Identify which cell holds the provided text, then report its (X, Y) central coordinate. 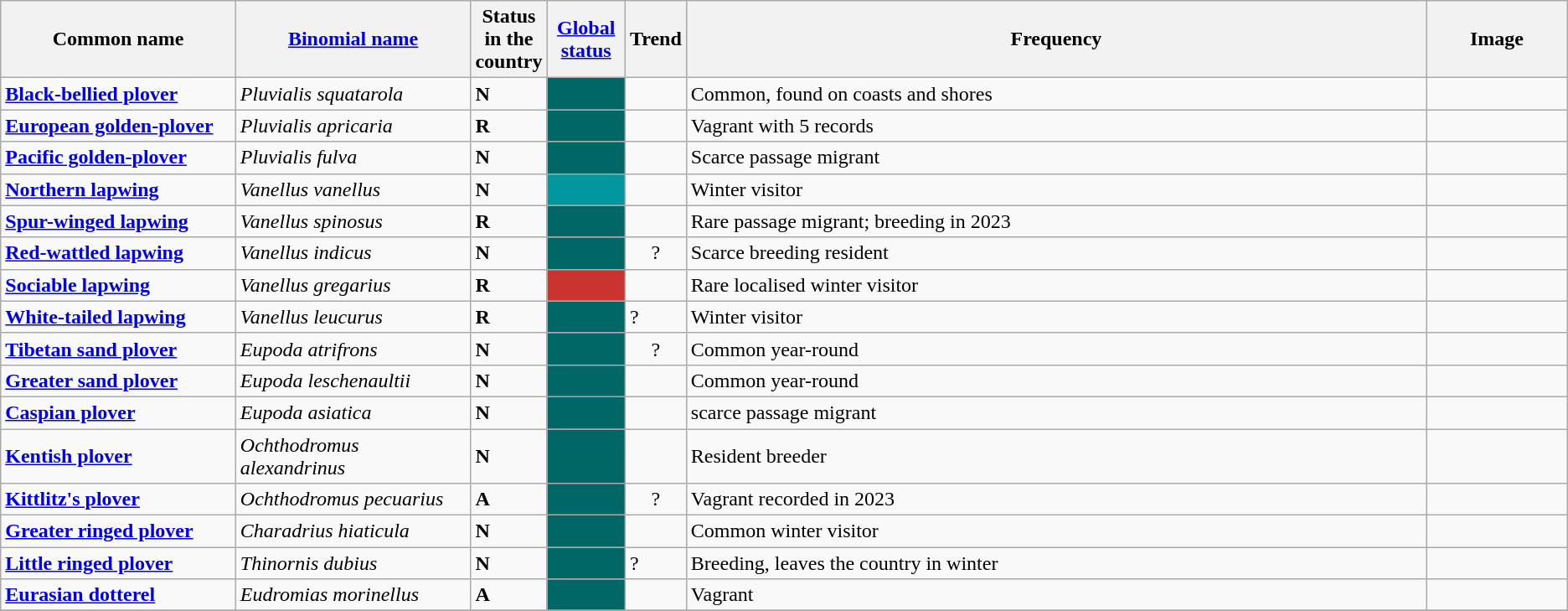
Eupoda atrifrons (353, 349)
Greater ringed plover (119, 531)
Kittlitz's plover (119, 500)
Vagrant recorded in 2023 (1055, 500)
Trend (655, 39)
Status in the country (509, 39)
Eudromias morinellus (353, 595)
scarce passage migrant (1055, 412)
Vanellus leucurus (353, 317)
Little ringed plover (119, 563)
Vanellus spinosus (353, 221)
Global status (586, 39)
Sociable lapwing (119, 285)
Frequency (1055, 39)
Eupoda asiatica (353, 412)
Rare passage migrant; breeding in 2023 (1055, 221)
Scarce passage migrant (1055, 158)
Common winter visitor (1055, 531)
Binomial name (353, 39)
Ochthodromus pecuarius (353, 500)
Charadrius hiaticula (353, 531)
Image (1498, 39)
Greater sand plover (119, 381)
Spur-winged lapwing (119, 221)
Eurasian dotterel (119, 595)
Black-bellied plover (119, 94)
Vanellus indicus (353, 253)
Ochthodromus alexandrinus (353, 456)
Pluvialis apricaria (353, 126)
White-tailed lapwing (119, 317)
European golden-plover (119, 126)
Vagrant (1055, 595)
Vanellus gregarius (353, 285)
Common name (119, 39)
Breeding, leaves the country in winter (1055, 563)
Rare localised winter visitor (1055, 285)
Vagrant with 5 records (1055, 126)
Kentish plover (119, 456)
Resident breeder (1055, 456)
Scarce breeding resident (1055, 253)
Pluvialis squatarola (353, 94)
Tibetan sand plover (119, 349)
Red-wattled lapwing (119, 253)
Eupoda leschenaultii (353, 381)
Thinornis dubius (353, 563)
Pluvialis fulva (353, 158)
Pacific golden-plover (119, 158)
Vanellus vanellus (353, 189)
Caspian plover (119, 412)
Common, found on coasts and shores (1055, 94)
Northern lapwing (119, 189)
